Identify which cell holds the provided text, then report its [X, Y] central coordinate. 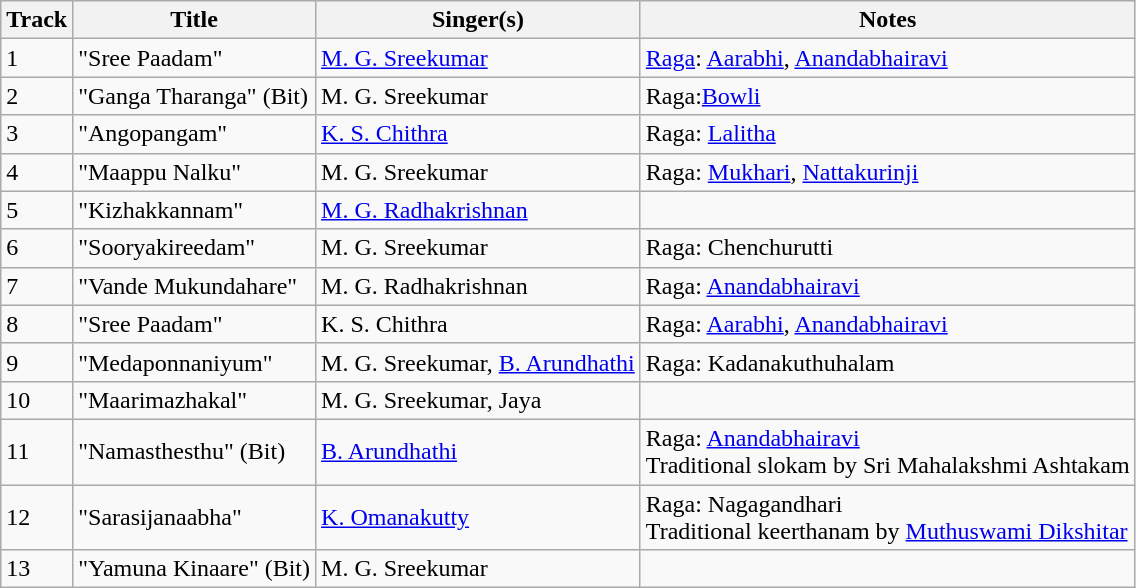
"Angopangam" [194, 134]
"Vande Mukundahare" [194, 286]
"Yamuna Kinaare" (Bit) [194, 569]
6 [37, 248]
13 [37, 569]
Singer(s) [478, 20]
"Maappu Nalku" [194, 172]
"Ganga Tharanga" (Bit) [194, 96]
2 [37, 96]
Raga: Anandabhairavi [888, 286]
Raga: Mukhari, Nattakurinji [888, 172]
M. G. Sreekumar, B. Arundhathi [478, 362]
12 [37, 516]
9 [37, 362]
"Maarimazhakal" [194, 400]
"Kizhakkannam" [194, 210]
11 [37, 452]
Raga: Lalitha [888, 134]
"Sarasijanaabha" [194, 516]
M. G. Sreekumar, Jaya [478, 400]
B. Arundhathi [478, 452]
7 [37, 286]
"Sooryakireedam" [194, 248]
8 [37, 324]
K. Omanakutty [478, 516]
Raga: AnandabhairaviTraditional slokam by Sri Mahalakshmi Ashtakam [888, 452]
Raga: Chenchurutti [888, 248]
4 [37, 172]
Raga: NagagandhariTraditional keerthanam by Muthuswami Dikshitar [888, 516]
3 [37, 134]
Notes [888, 20]
Title [194, 20]
Raga:Bowli [888, 96]
"Medaponnaniyum" [194, 362]
1 [37, 58]
10 [37, 400]
Track [37, 20]
"Namasthesthu" (Bit) [194, 452]
Raga: Kadanakuthuhalam [888, 362]
5 [37, 210]
